Provide the [X, Y] coordinate of the cell's center where the given text is located.  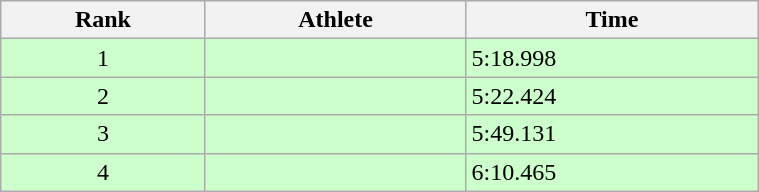
1 [103, 58]
Rank [103, 20]
5:49.131 [612, 134]
Athlete [336, 20]
5:22.424 [612, 96]
4 [103, 172]
Time [612, 20]
6:10.465 [612, 172]
3 [103, 134]
5:18.998 [612, 58]
2 [103, 96]
